Search for the cell housing the specified text and yield its (X, Y) center coordinate. 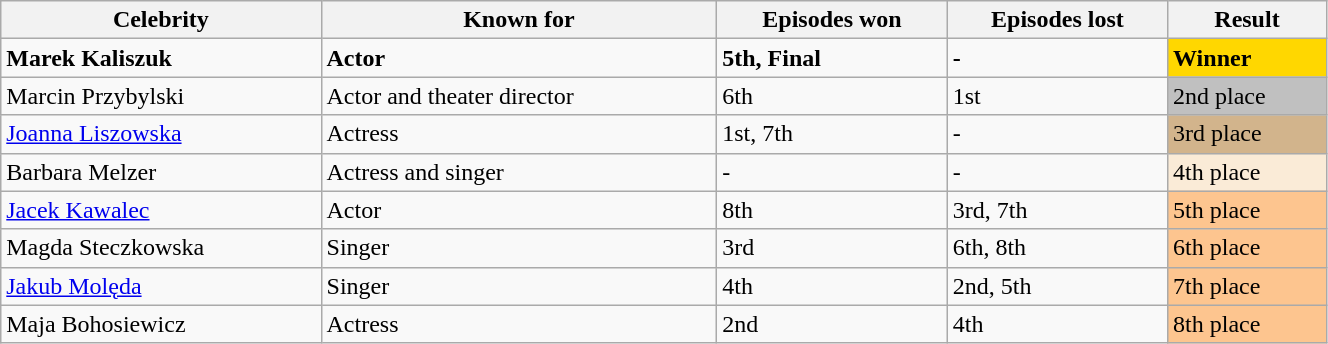
Marcin Przybylski (161, 96)
Marek Kaliszuk (161, 58)
3rd place (1248, 134)
Joanna Liszowska (161, 134)
2nd place (1248, 96)
1st, 7th (832, 134)
5th place (1248, 210)
8th (832, 210)
7th place (1248, 286)
8th place (1248, 324)
2nd, 5th (1057, 286)
1st (1057, 96)
Result (1248, 20)
Episodes lost (1057, 20)
Jakub Molęda (161, 286)
Actor and theater director (519, 96)
Actress and singer (519, 172)
3rd, 7th (1057, 210)
2nd (832, 324)
Celebrity (161, 20)
3rd (832, 248)
Winner (1248, 58)
Episodes won (832, 20)
Known for (519, 20)
Jacek Kawalec (161, 210)
6th, 8th (1057, 248)
6th (832, 96)
Maja Bohosiewicz (161, 324)
5th, Final (832, 58)
Magda Steczkowska (161, 248)
4th place (1248, 172)
6th place (1248, 248)
Barbara Melzer (161, 172)
